Scan for the cell matching the given text and deliver its [x, y] coordinate at center. 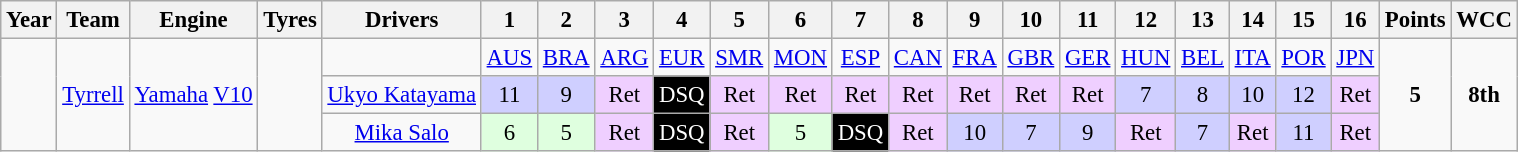
13 [1203, 20]
ESP [860, 58]
Mika Salo [402, 133]
Team [93, 20]
3 [624, 20]
Engine [194, 20]
Year [29, 20]
HUN [1146, 58]
WCC [1484, 20]
AUS [509, 58]
Drivers [402, 20]
JPN [1356, 58]
ARG [624, 58]
Ukyo Katayama [402, 95]
15 [1304, 20]
EUR [682, 58]
CAN [918, 58]
1 [509, 20]
BRA [566, 58]
ITA [1252, 58]
2 [566, 20]
BEL [1203, 58]
MON [801, 58]
FRA [974, 58]
POR [1304, 58]
14 [1252, 20]
Tyrrell [93, 96]
Yamaha V10 [194, 96]
SMR [740, 58]
GER [1088, 58]
Tyres [290, 20]
4 [682, 20]
GBR [1030, 58]
16 [1356, 20]
Points [1416, 20]
8th [1484, 96]
